Pinpoint the cell where the given text exists, returning its (x, y) midpoint coordinate. 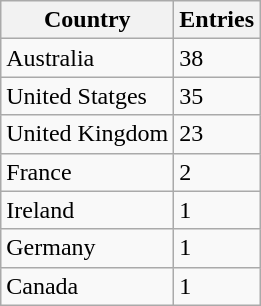
United Kingdom (88, 134)
2 (217, 172)
35 (217, 96)
Ireland (88, 210)
France (88, 172)
Australia (88, 58)
Country (88, 20)
Germany (88, 248)
Canada (88, 286)
Entries (217, 20)
38 (217, 58)
United Statges (88, 96)
23 (217, 134)
